Pinpoint the cell where the given text exists, returning its [x, y] midpoint coordinate. 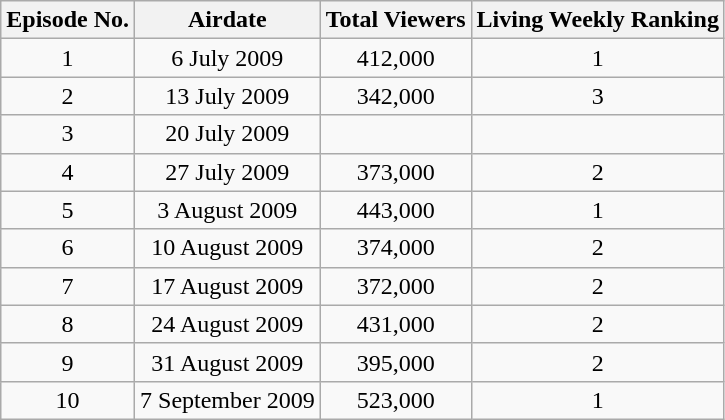
24 August 2009 [228, 324]
8 [68, 324]
3 August 2009 [228, 210]
372,000 [396, 286]
431,000 [396, 324]
10 [68, 400]
6 [68, 248]
31 August 2009 [228, 362]
412,000 [396, 58]
Living Weekly Ranking [598, 20]
27 July 2009 [228, 172]
523,000 [396, 400]
5 [68, 210]
17 August 2009 [228, 286]
13 July 2009 [228, 96]
Airdate [228, 20]
7 September 2009 [228, 400]
20 July 2009 [228, 134]
443,000 [396, 210]
374,000 [396, 248]
9 [68, 362]
Total Viewers [396, 20]
4 [68, 172]
6 July 2009 [228, 58]
7 [68, 286]
395,000 [396, 362]
373,000 [396, 172]
10 August 2009 [228, 248]
342,000 [396, 96]
Episode No. [68, 20]
